Scan for the cell matching the given text and deliver its [X, Y] coordinate at center. 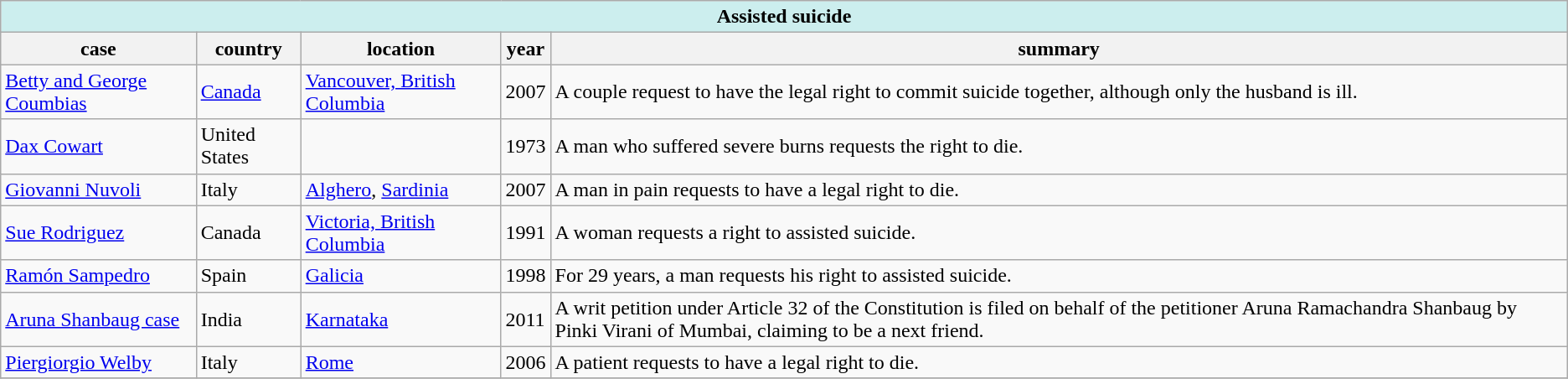
India [248, 319]
Vancouver, British Columbia [400, 92]
Spain [248, 276]
summary [1059, 49]
Ramón Sampedro [99, 276]
Rome [400, 362]
A man in pain requests to have a legal right to die. [1059, 189]
A woman requests a right to assisted suicide. [1059, 233]
A couple request to have the legal right to commit suicide together, although only the husband is ill. [1059, 92]
year [526, 49]
Aruna Shanbaug case [99, 319]
Sue Rodriguez [99, 233]
country [248, 49]
1973 [526, 146]
2006 [526, 362]
2011 [526, 319]
Galicia [400, 276]
1991 [526, 233]
Betty and George Coumbias [99, 92]
Piergiorgio Welby [99, 362]
Assisted suicide [784, 17]
Dax Cowart [99, 146]
Victoria, British Columbia [400, 233]
location [400, 49]
Giovanni Nuvoli [99, 189]
United States [248, 146]
Karnataka [400, 319]
1998 [526, 276]
A patient requests to have a legal right to die. [1059, 362]
Alghero, Sardinia [400, 189]
A man who suffered severe burns requests the right to die. [1059, 146]
For 29 years, a man requests his right to assisted suicide. [1059, 276]
case [99, 49]
